Scan for the cell matching the given text and deliver its (X, Y) coordinate at center. 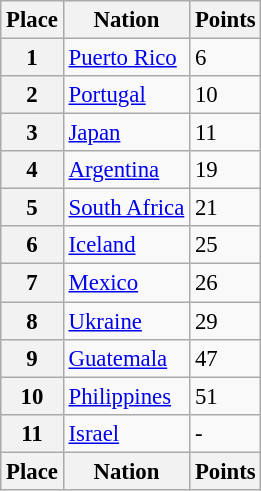
Mexico (126, 283)
4 (32, 170)
Guatemala (126, 358)
Portugal (126, 95)
29 (226, 321)
Ukraine (126, 321)
7 (32, 283)
South Africa (126, 208)
25 (226, 245)
26 (226, 283)
Iceland (126, 245)
Israel (126, 433)
Philippines (126, 396)
3 (32, 133)
21 (226, 208)
Argentina (126, 170)
1 (32, 58)
19 (226, 170)
Japan (126, 133)
9 (32, 358)
Puerto Rico (126, 58)
2 (32, 95)
8 (32, 321)
- (226, 433)
5 (32, 208)
47 (226, 358)
51 (226, 396)
